For the text-containing cell, return its midpoint in (x, y) coordinate format. 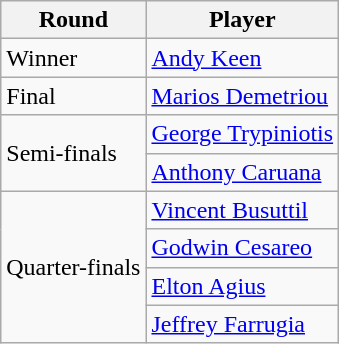
George Trypiniotis (242, 134)
Marios Demetriou (242, 96)
Quarter-finals (74, 267)
Winner (74, 58)
Semi-finals (74, 153)
Round (74, 20)
Final (74, 96)
Vincent Busuttil (242, 210)
Elton Agius (242, 286)
Andy Keen (242, 58)
Godwin Cesareo (242, 248)
Jeffrey Farrugia (242, 324)
Player (242, 20)
Anthony Caruana (242, 172)
